Search for the cell housing the specified text and yield its (X, Y) center coordinate. 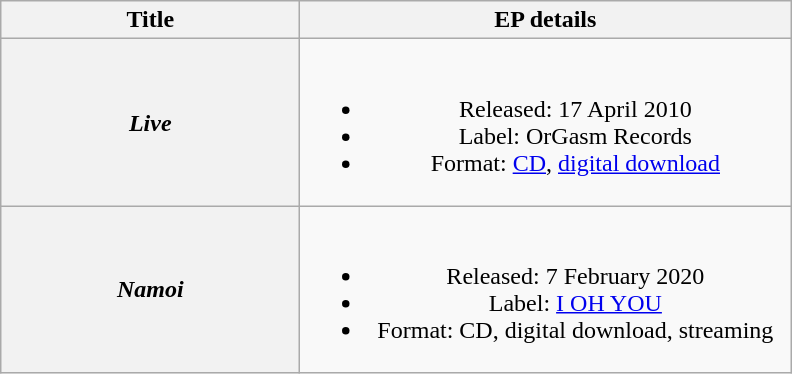
Live (150, 122)
Namoi (150, 290)
Title (150, 20)
Released: 17 April 2010Label: OrGasm RecordsFormat: CD, digital download (546, 122)
EP details (546, 20)
Released: 7 February 2020Label: I OH YOUFormat: CD, digital download, streaming (546, 290)
